Detect which cell encompasses the target text, then output its [X, Y] center coordinate. 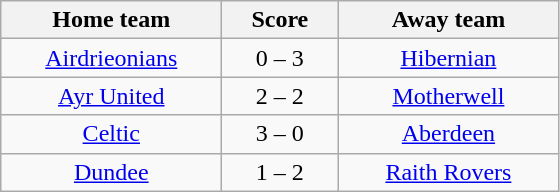
1 – 2 [280, 172]
3 – 0 [280, 134]
2 – 2 [280, 96]
Motherwell [448, 96]
Hibernian [448, 58]
Raith Rovers [448, 172]
Ayr United [112, 96]
0 – 3 [280, 58]
Score [280, 20]
Airdrieonians [112, 58]
Aberdeen [448, 134]
Celtic [112, 134]
Away team [448, 20]
Dundee [112, 172]
Home team [112, 20]
